Identify which cell holds the provided text, then report its [x, y] central coordinate. 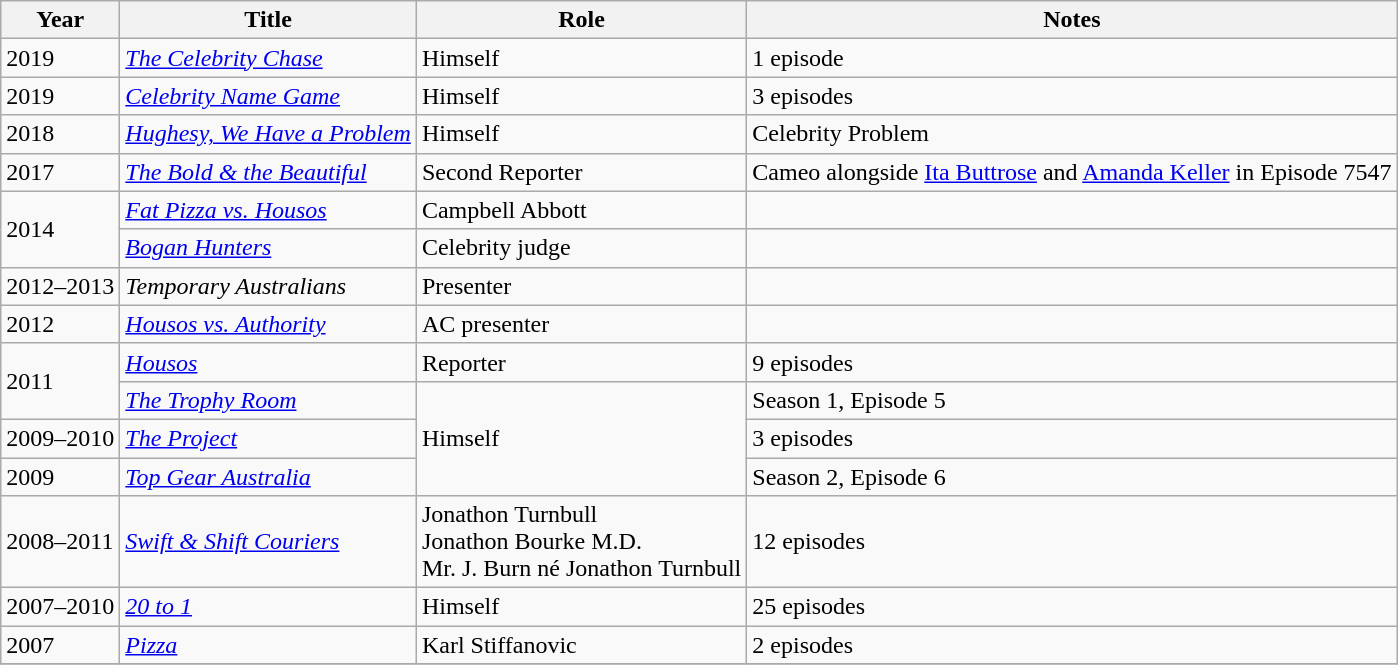
Top Gear Australia [268, 477]
2008–2011 [60, 542]
2007–2010 [60, 607]
2012–2013 [60, 286]
AC presenter [581, 324]
Jonathon TurnbullJonathon Bourke M.D.Mr. J. Burn né Jonathon Turnbull [581, 542]
The Bold & the Beautiful [268, 172]
1 episode [1072, 58]
2011 [60, 381]
2 episodes [1072, 645]
Fat Pizza vs. Housos [268, 210]
2014 [60, 229]
2009 [60, 477]
Season 1, Episode 5 [1072, 400]
Presenter [581, 286]
Celebrity Problem [1072, 134]
Celebrity judge [581, 248]
Season 2, Episode 6 [1072, 477]
2017 [60, 172]
Housos [268, 362]
Second Reporter [581, 172]
Bogan Hunters [268, 248]
Role [581, 20]
Celebrity Name Game [268, 96]
Swift & Shift Couriers [268, 542]
2009–2010 [60, 438]
Campbell Abbott [581, 210]
The Project [268, 438]
Karl Stiffanovic [581, 645]
Reporter [581, 362]
12 episodes [1072, 542]
Notes [1072, 20]
2012 [60, 324]
25 episodes [1072, 607]
Housos vs. Authority [268, 324]
Hughesy, We Have a Problem [268, 134]
9 episodes [1072, 362]
Pizza [268, 645]
The Trophy Room [268, 400]
Cameo alongside Ita Buttrose and Amanda Keller in Episode 7547 [1072, 172]
Temporary Australians [268, 286]
20 to 1 [268, 607]
Year [60, 20]
Title [268, 20]
The Celebrity Chase [268, 58]
2018 [60, 134]
2007 [60, 645]
